Detect which cell encompasses the target text, then output its [x, y] center coordinate. 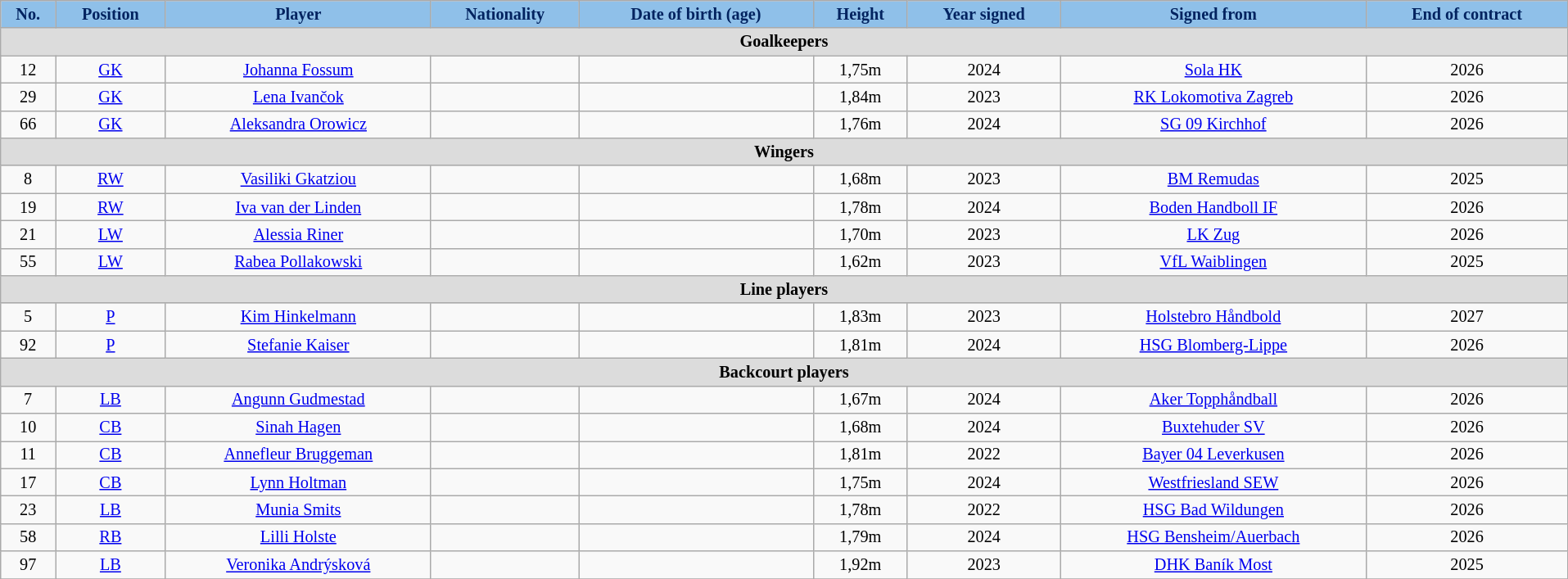
Nationality [504, 14]
Lilli Holste [298, 537]
Stefanie Kaiser [298, 345]
DHK Baník Most [1213, 564]
Alessia Riner [298, 234]
Rabea Pollakowski [298, 262]
Sola HK [1213, 69]
Sinah Hagen [298, 427]
21 [28, 234]
Year signed [983, 14]
97 [28, 564]
5 [28, 317]
17 [28, 482]
Signed from [1213, 14]
Boden Handboll IF [1213, 207]
8 [28, 179]
Buxtehuder SV [1213, 427]
Iva van der Linden [298, 207]
1,79m [860, 537]
Aker Topphåndball [1213, 400]
2027 [1467, 317]
Line players [784, 289]
1,83m [860, 317]
10 [28, 427]
Aleksandra Orowicz [298, 124]
Annefleur Bruggeman [298, 455]
92 [28, 345]
Kim Hinkelmann [298, 317]
Bayer 04 Leverkusen [1213, 455]
Lynn Holtman [298, 482]
23 [28, 509]
1,67m [860, 400]
HSG Blomberg-Lippe [1213, 345]
Backcourt players [784, 372]
RK Lokomotiva Zagreb [1213, 97]
Height [860, 14]
HSG Bad Wildungen [1213, 509]
19 [28, 207]
Position [111, 14]
1,92m [860, 564]
1,84m [860, 97]
Holstebro Håndbold [1213, 317]
BM Remudas [1213, 179]
Angunn Gudmestad [298, 400]
11 [28, 455]
HSG Bensheim/Auerbach [1213, 537]
1,62m [860, 262]
Munia Smits [298, 509]
SG 09 Kirchhof [1213, 124]
RB [111, 537]
1,70m [860, 234]
66 [28, 124]
Westfriesland SEW [1213, 482]
LK Zug [1213, 234]
7 [28, 400]
29 [28, 97]
Player [298, 14]
Lena Ivančok [298, 97]
End of contract [1467, 14]
Wingers [784, 152]
VfL Waiblingen [1213, 262]
No. [28, 14]
Johanna Fossum [298, 69]
Date of birth (age) [696, 14]
12 [28, 69]
58 [28, 537]
1,76m [860, 124]
Goalkeepers [784, 42]
55 [28, 262]
Vasiliki Gkatziou [298, 179]
Veronika Andrýsková [298, 564]
